Find where the given text appears and provide that cell's center as (X, Y) coordinate. 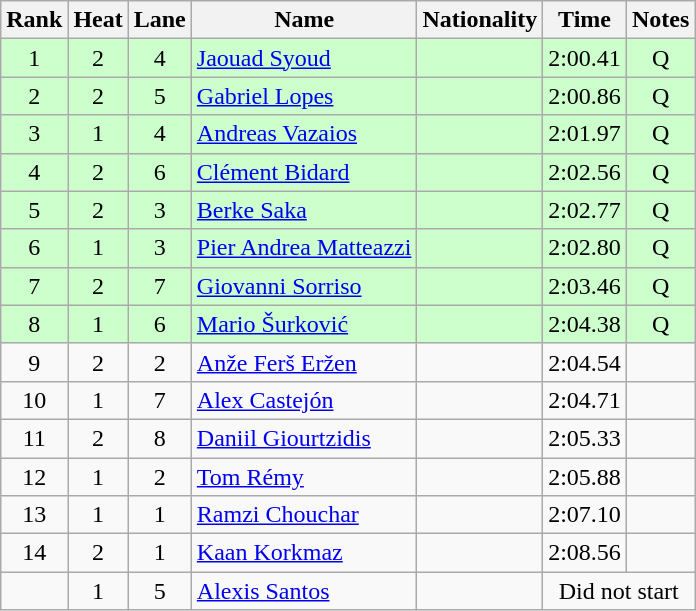
2:03.46 (585, 286)
2:04.54 (585, 362)
Tom Rémy (304, 477)
Kaan Korkmaz (304, 553)
14 (34, 553)
Rank (34, 20)
2:05.88 (585, 477)
Alexis Santos (304, 591)
Daniil Giourtzidis (304, 438)
2:00.41 (585, 58)
Pier Andrea Matteazzi (304, 248)
Clément Bidard (304, 172)
2:02.77 (585, 210)
Time (585, 20)
2:02.80 (585, 248)
Did not start (619, 591)
2:02.56 (585, 172)
2:05.33 (585, 438)
11 (34, 438)
Berke Saka (304, 210)
Name (304, 20)
Anže Ferš Eržen (304, 362)
Notes (660, 20)
2:00.86 (585, 96)
Alex Castejón (304, 400)
Gabriel Lopes (304, 96)
Heat (98, 20)
Lane (160, 20)
2:07.10 (585, 515)
Giovanni Sorriso (304, 286)
2:04.71 (585, 400)
13 (34, 515)
Jaouad Syoud (304, 58)
2:04.38 (585, 324)
2:01.97 (585, 134)
Mario Šurković (304, 324)
12 (34, 477)
Nationality (480, 20)
9 (34, 362)
Ramzi Chouchar (304, 515)
Andreas Vazaios (304, 134)
2:08.56 (585, 553)
10 (34, 400)
